Pinpoint the cell where the given text exists, returning its [X, Y] midpoint coordinate. 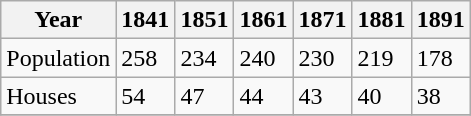
178 [440, 58]
240 [264, 58]
54 [146, 96]
234 [204, 58]
Population [58, 58]
1871 [322, 20]
219 [382, 58]
43 [322, 96]
258 [146, 58]
38 [440, 96]
Houses [58, 96]
40 [382, 96]
47 [204, 96]
Year [58, 20]
230 [322, 58]
44 [264, 96]
1851 [204, 20]
1881 [382, 20]
1861 [264, 20]
1841 [146, 20]
1891 [440, 20]
